Return the [x, y] coordinate for the center point of the cell that contains the specified text.  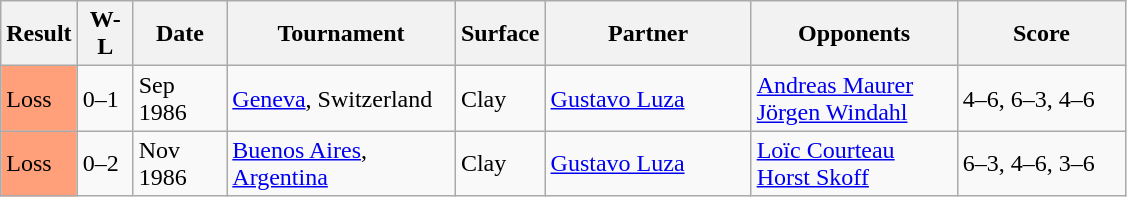
Buenos Aires, Argentina [342, 164]
Partner [648, 34]
0–2 [105, 164]
Date [180, 34]
Nov 1986 [180, 164]
Surface [500, 34]
6–3, 4–6, 3–6 [1042, 164]
Score [1042, 34]
Result [39, 34]
Geneva, Switzerland [342, 98]
Andreas Maurer Jörgen Windahl [854, 98]
Opponents [854, 34]
Loïc Courteau Horst Skoff [854, 164]
4–6, 6–3, 4–6 [1042, 98]
W-L [105, 34]
Tournament [342, 34]
Sep 1986 [180, 98]
0–1 [105, 98]
